Capture the cell that displays the provided text and extract its [X, Y] central coordinate. 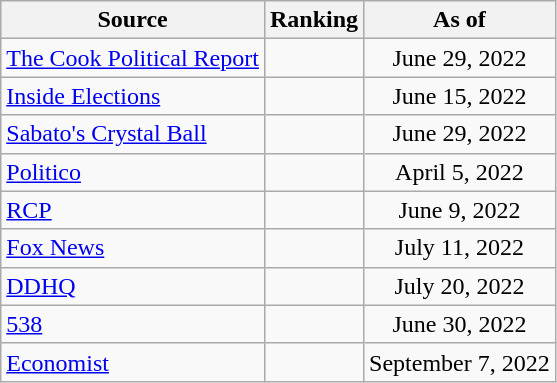
Sabato's Crystal Ball [133, 134]
April 5, 2022 [460, 172]
The Cook Political Report [133, 58]
Economist [133, 362]
Source [133, 20]
Inside Elections [133, 96]
Fox News [133, 248]
July 20, 2022 [460, 286]
RCP [133, 210]
538 [133, 324]
Ranking [314, 20]
September 7, 2022 [460, 362]
As of [460, 20]
July 11, 2022 [460, 248]
June 30, 2022 [460, 324]
June 15, 2022 [460, 96]
Politico [133, 172]
June 9, 2022 [460, 210]
DDHQ [133, 286]
